Identify which cell holds the provided text, then report its [x, y] central coordinate. 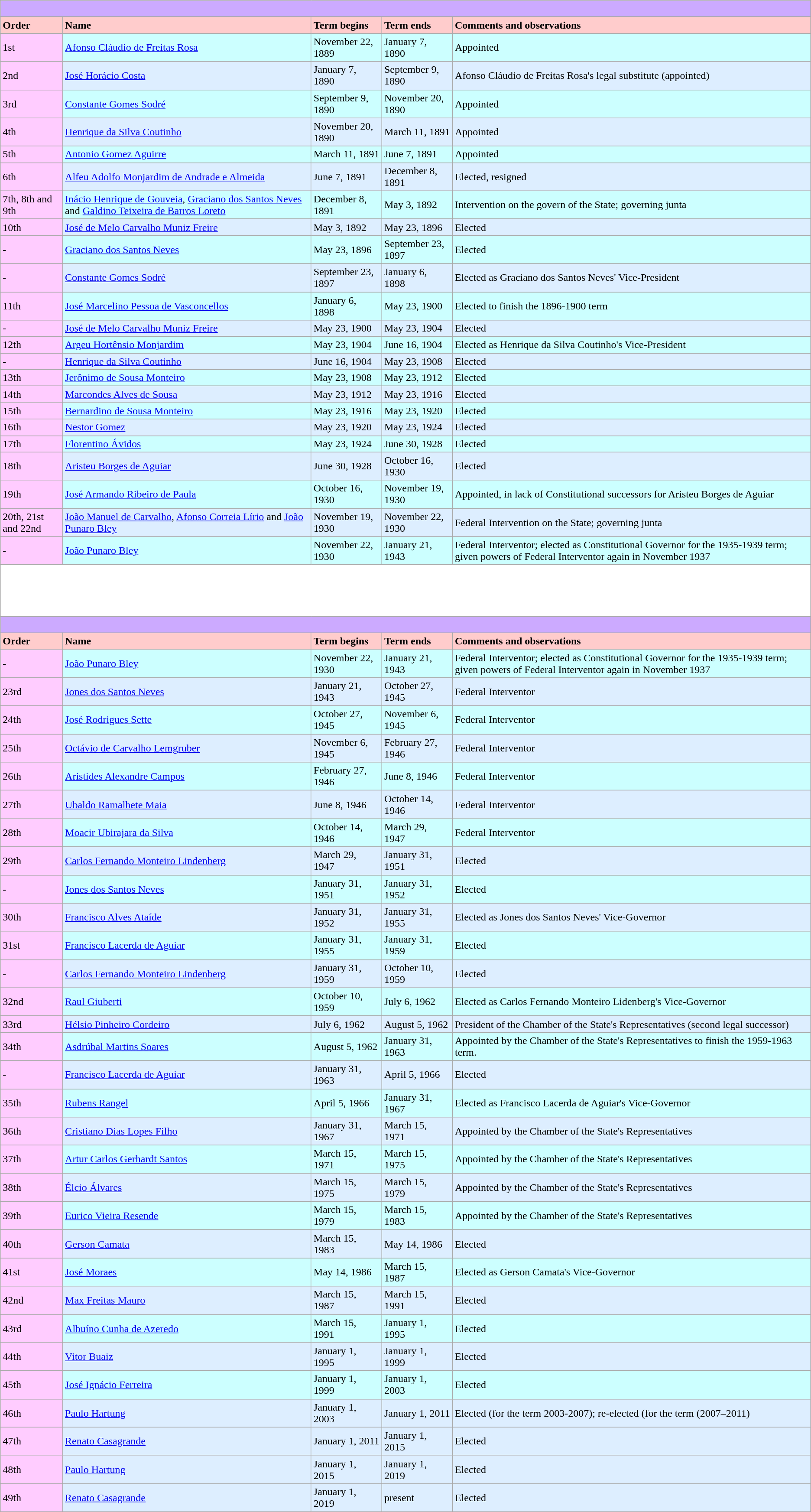
Bernardino de Sousa Monteiro [187, 411]
6th [32, 177]
27th [32, 804]
29th [32, 861]
45th [32, 1385]
Appointed, in lack of Constitutional successors for Aristeu Borges de Aguiar [632, 494]
Vitor Buaiz [187, 1356]
Elected as Carlos Fernando Monteiro Lidenberg's Vice-Governor [632, 1002]
26th [32, 777]
Florentino Ávidos [187, 444]
José Rodrigues Sette [187, 720]
José Ignácio Ferreira [187, 1385]
1st [32, 48]
14th [32, 394]
João Manuel de Carvalho, Afonso Correia Lírio and João Punaro Bley [187, 523]
4th [32, 132]
José Moraes [187, 1272]
34th [32, 1046]
12th [32, 345]
Elected as Henrique da Silva Coutinho's Vice-President [632, 345]
Octávio de Carvalho Lemgruber [187, 748]
3rd [32, 104]
Appointed by the Chamber of the State's Representatives to finish the 1959-1963 term. [632, 1046]
Élcio Álvares [187, 1187]
Moacir Ubirajara da Silva [187, 833]
Elected (for the term 2003-2007); re-elected (for the term (2007–2011) [632, 1413]
30th [32, 917]
Aristides Alexandre Campos [187, 777]
10th [32, 227]
Rubens Rangel [187, 1102]
33rd [32, 1024]
48th [32, 1469]
Alfeu Adolfo Monjardim de Andrade e Almeida [187, 177]
49th [32, 1498]
25th [32, 748]
2nd [32, 75]
18th [32, 466]
13th [32, 378]
November 22, 1889 [347, 48]
Afonso Cláudio de Freitas Rosa's legal substitute (appointed) [632, 75]
24th [32, 720]
46th [32, 1413]
José Armando Ribeiro de Paula [187, 494]
Cristiano Dias Lopes Filho [187, 1131]
President of the Chamber of the State's Representatives (second legal successor) [632, 1024]
Eurico Vieira Resende [187, 1216]
23rd [32, 692]
Hélsio Pinheiro Cordeiro [187, 1024]
Albuíno Cunha de Azeredo [187, 1329]
Argeu Hortênsio Monjardim [187, 345]
47th [32, 1441]
31st [32, 946]
28th [32, 833]
Intervention on the govern of the State; governing junta [632, 205]
42nd [32, 1300]
15th [32, 411]
Antonio Gomez Aguirre [187, 154]
Marcondes Alves de Sousa [187, 394]
Raul Giuberti [187, 1002]
José Horácio Costa [187, 75]
Aristeu Borges de Aguiar [187, 466]
Jerônimo de Sousa Monteiro [187, 378]
Elected as Jones dos Santos Neves' Vice-Governor [632, 917]
Inácio Henrique de Gouveia, Graciano dos Santos Neves and Galdino Teixeira de Barros Loreto [187, 205]
Afonso Cláudio de Freitas Rosa [187, 48]
11th [32, 306]
39th [32, 1216]
38th [32, 1187]
16th [32, 427]
35th [32, 1102]
32nd [32, 1002]
Max Freitas Mauro [187, 1300]
Elected, resigned [632, 177]
Federal Intervention on the State; governing junta [632, 523]
Asdrúbal Martins Soares [187, 1046]
19th [32, 494]
Elected as Francisco Lacerda de Aguiar's Vice-Governor [632, 1102]
44th [32, 1356]
20th, 21st and 22nd [32, 523]
Francisco Alves Ataíde [187, 917]
Elected as Gerson Camata's Vice-Governor [632, 1272]
40th [32, 1244]
41st [32, 1272]
Elected to finish the 1896-1900 term [632, 306]
43rd [32, 1329]
Artur Carlos Gerhardt Santos [187, 1160]
Ubaldo Ramalhete Maia [187, 804]
5th [32, 154]
Gerson Camata [187, 1244]
37th [32, 1160]
36th [32, 1131]
Elected as Graciano dos Santos Neves' Vice-President [632, 277]
Graciano dos Santos Neves [187, 250]
present [417, 1498]
José Marcelino Pessoa de Vasconcellos [187, 306]
Nestor Gomez [187, 427]
7th, 8th and 9th [32, 205]
17th [32, 444]
